For the text-containing cell, return its midpoint in (x, y) coordinate format. 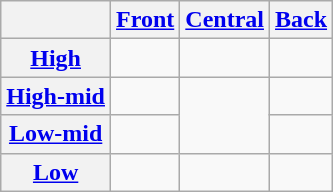
High-mid (56, 96)
High (56, 58)
Low (56, 172)
Central (225, 20)
Low-mid (56, 134)
Front (146, 20)
Back (302, 20)
